For the text-containing cell, return its midpoint in (x, y) coordinate format. 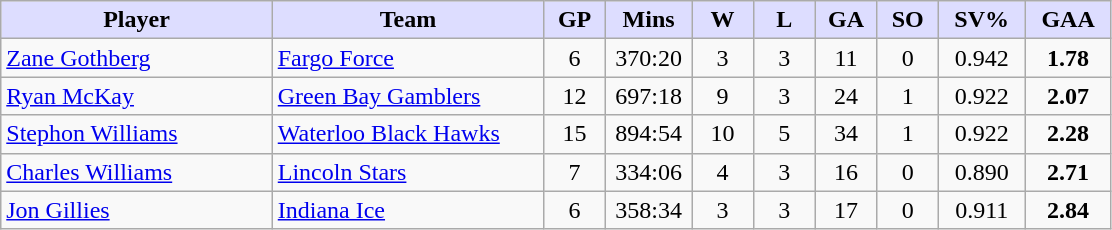
Green Bay Gamblers (408, 96)
Jon Gillies (136, 210)
GAA (1068, 20)
Zane Gothberg (136, 58)
L (784, 20)
17 (846, 210)
Charles Williams (136, 172)
GA (846, 20)
Mins (648, 20)
334:06 (648, 172)
7 (575, 172)
Player (136, 20)
894:54 (648, 134)
Team (408, 20)
2.84 (1068, 210)
9 (723, 96)
697:18 (648, 96)
SV% (982, 20)
2.07 (1068, 96)
12 (575, 96)
Indiana Ice (408, 210)
0.890 (982, 172)
Lincoln Stars (408, 172)
0.911 (982, 210)
Stephon Williams (136, 134)
W (723, 20)
SO (908, 20)
34 (846, 134)
10 (723, 134)
2.28 (1068, 134)
Waterloo Black Hawks (408, 134)
24 (846, 96)
16 (846, 172)
0.942 (982, 58)
358:34 (648, 210)
15 (575, 134)
5 (784, 134)
Ryan McKay (136, 96)
370:20 (648, 58)
2.71 (1068, 172)
GP (575, 20)
Fargo Force (408, 58)
4 (723, 172)
1.78 (1068, 58)
11 (846, 58)
